Output the [x, y] coordinate of the center of the cell containing the given text.  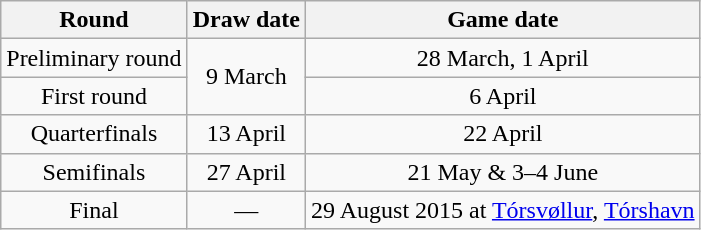
Game date [504, 20]
— [246, 210]
22 April [504, 134]
Draw date [246, 20]
First round [94, 96]
Round [94, 20]
28 March, 1 April [504, 58]
Final [94, 210]
Preliminary round [94, 58]
27 April [246, 172]
Semifinals [94, 172]
21 May & 3–4 June [504, 172]
13 April [246, 134]
9 March [246, 77]
6 April [504, 96]
Quarterfinals [94, 134]
29 August 2015 at Tórsvøllur, Tórshavn [504, 210]
